Pinpoint the cell where the given text exists, returning its (X, Y) midpoint coordinate. 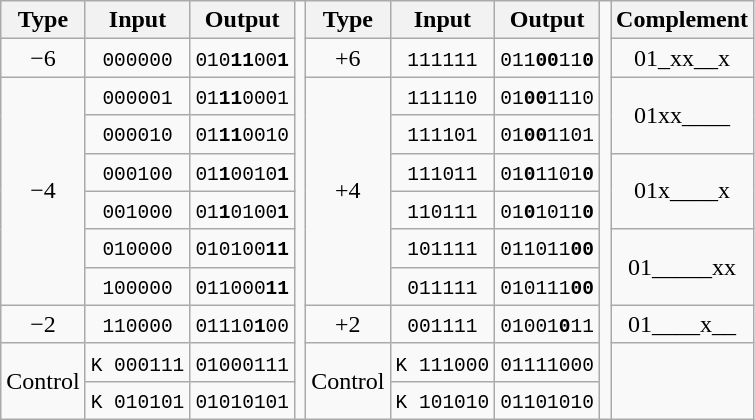
000010 (138, 134)
111101 (442, 134)
01x____x (682, 191)
000001 (138, 96)
01100110 (548, 58)
01101100 (548, 248)
01011010 (548, 172)
+4 (348, 191)
100000 (138, 286)
−4 (43, 191)
111011 (442, 172)
001000 (138, 210)
K 101010 (442, 400)
111110 (442, 96)
+6 (348, 58)
K 111000 (442, 362)
01010101 (242, 400)
01____x__ (682, 324)
+2 (348, 324)
01100011 (242, 286)
01110010 (242, 134)
K 010101 (138, 400)
01xx____ (682, 115)
01111000 (548, 362)
01010011 (242, 248)
000000 (138, 58)
01100101 (242, 172)
01101001 (242, 210)
01001101 (548, 134)
010000 (138, 248)
01_xx__x (682, 58)
Complement (682, 20)
111111 (442, 58)
110000 (138, 324)
000100 (138, 172)
01010110 (548, 210)
01101010 (548, 400)
K 000111 (138, 362)
01011100 (548, 286)
001111 (442, 324)
01110100 (242, 324)
011111 (442, 286)
−6 (43, 58)
01110001 (242, 96)
01001011 (548, 324)
01011001 (242, 58)
−2 (43, 324)
110111 (442, 210)
101111 (442, 248)
01_____xx (682, 267)
01000111 (242, 362)
01001110 (548, 96)
